Capture the cell that displays the provided text and extract its (x, y) central coordinate. 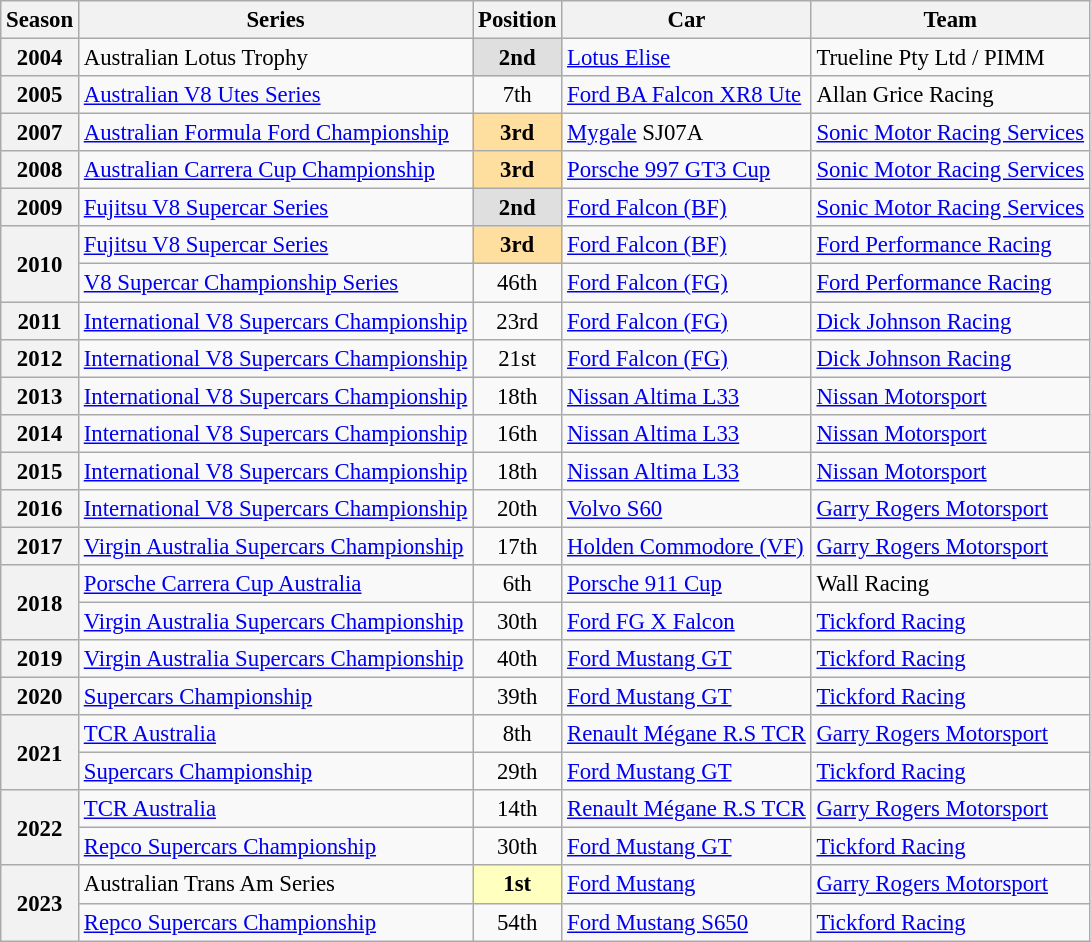
2008 (40, 170)
Season (40, 20)
2012 (40, 358)
20th (518, 509)
2009 (40, 208)
2005 (40, 95)
39th (518, 697)
54th (518, 922)
7th (518, 95)
6th (518, 584)
Mygale SJ07A (686, 133)
2017 (40, 546)
2015 (40, 471)
2022 (40, 828)
Ford BA Falcon XR8 Ute (686, 95)
Trueline Pty Ltd / PIMM (950, 58)
Position (518, 20)
2013 (40, 396)
2016 (40, 509)
Australian V8 Utes Series (275, 95)
V8 Supercar Championship Series (275, 283)
17th (518, 546)
1st (518, 885)
2007 (40, 133)
Ford FG X Falcon (686, 621)
16th (518, 433)
40th (518, 659)
2020 (40, 697)
Team (950, 20)
2019 (40, 659)
Porsche 911 Cup (686, 584)
Porsche Carrera Cup Australia (275, 584)
14th (518, 809)
Australian Trans Am Series (275, 885)
Series (275, 20)
29th (518, 772)
Volvo S60 (686, 509)
21st (518, 358)
2014 (40, 433)
Allan Grice Racing (950, 95)
23rd (518, 321)
2004 (40, 58)
2023 (40, 904)
Porsche 997 GT3 Cup (686, 170)
Holden Commodore (VF) (686, 546)
Lotus Elise (686, 58)
8th (518, 734)
Australian Carrera Cup Championship (275, 170)
Australian Lotus Trophy (275, 58)
Ford Mustang (686, 885)
46th (518, 283)
Car (686, 20)
2021 (40, 752)
Australian Formula Ford Championship (275, 133)
2018 (40, 602)
Ford Mustang S650 (686, 922)
2011 (40, 321)
Wall Racing (950, 584)
2010 (40, 264)
